Locate the cell with the specified text and output its [x, y] center coordinate. 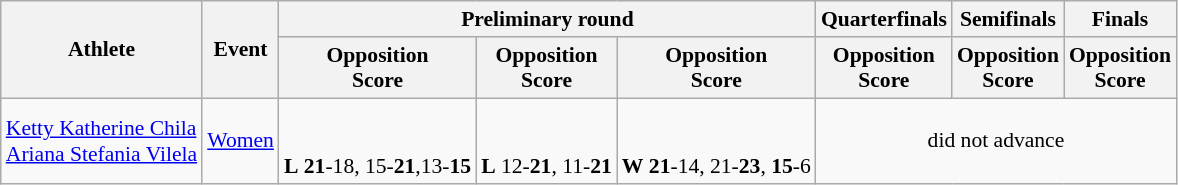
W 21-14, 21-23, 15-6 [716, 142]
did not advance [996, 142]
Preliminary round [548, 19]
Semifinals [1008, 19]
Quarterfinals [884, 19]
L 21-18, 15-21,13-15 [378, 142]
Finals [1120, 19]
Athlete [102, 50]
Event [240, 50]
Ketty Katherine ChilaAriana Stefania Vilela [102, 142]
Women [240, 142]
L 12-21, 11-21 [546, 142]
